Scan for the cell matching the given text and deliver its (x, y) coordinate at center. 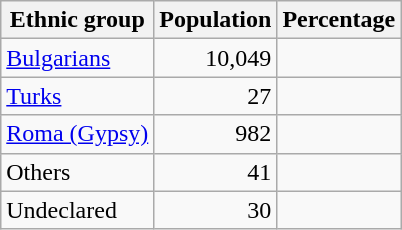
Roma (Gypsy) (78, 134)
Population (216, 20)
Undeclared (78, 210)
30 (216, 210)
Percentage (339, 20)
41 (216, 172)
982 (216, 134)
27 (216, 96)
10,049 (216, 58)
Turks (78, 96)
Bulgarians (78, 58)
Others (78, 172)
Ethnic group (78, 20)
